Determine the [x, y] coordinate at the center of the cell enclosing the given text.  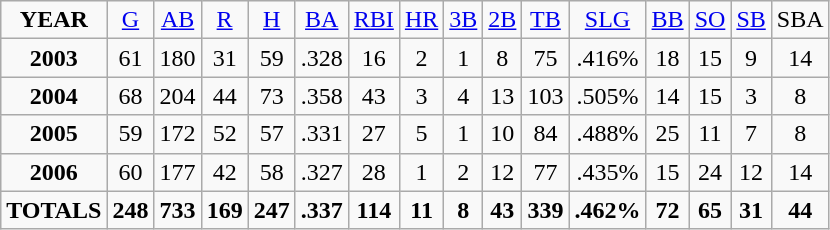
177 [178, 172]
27 [374, 134]
339 [546, 210]
YEAR [54, 20]
.358 [322, 96]
16 [374, 58]
.435% [608, 172]
180 [178, 58]
733 [178, 210]
77 [546, 172]
RBI [374, 20]
60 [130, 172]
R [224, 20]
5 [421, 134]
G [130, 20]
H [272, 20]
BA [322, 20]
248 [130, 210]
28 [374, 172]
.462% [608, 210]
18 [668, 58]
72 [668, 210]
52 [224, 134]
84 [546, 134]
204 [178, 96]
58 [272, 172]
9 [751, 58]
10 [502, 134]
2003 [54, 58]
HR [421, 20]
2006 [54, 172]
SBA [800, 20]
65 [710, 210]
103 [546, 96]
SB [751, 20]
SO [710, 20]
.505% [608, 96]
61 [130, 58]
73 [272, 96]
AB [178, 20]
42 [224, 172]
114 [374, 210]
169 [224, 210]
2B [502, 20]
.488% [608, 134]
25 [668, 134]
3B [464, 20]
247 [272, 210]
.416% [608, 58]
57 [272, 134]
TOTALS [54, 210]
7 [751, 134]
BB [668, 20]
2004 [54, 96]
SLG [608, 20]
75 [546, 58]
2005 [54, 134]
24 [710, 172]
4 [464, 96]
.337 [322, 210]
.327 [322, 172]
TB [546, 20]
.331 [322, 134]
13 [502, 96]
68 [130, 96]
172 [178, 134]
.328 [322, 58]
